Provide the (X, Y) coordinate of the cell's center where the given text is located.  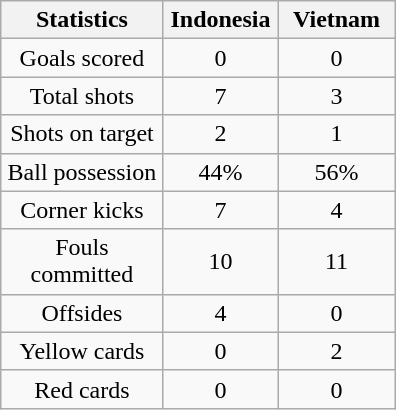
Fouls committed (82, 262)
44% (220, 172)
Total shots (82, 96)
10 (220, 262)
11 (337, 262)
Yellow cards (82, 351)
Goals scored (82, 58)
3 (337, 96)
Red cards (82, 389)
1 (337, 134)
Ball possession (82, 172)
Corner kicks (82, 210)
Shots on target (82, 134)
56% (337, 172)
Indonesia (220, 20)
Offsides (82, 313)
Vietnam (337, 20)
Statistics (82, 20)
